Return the (X, Y) coordinate for the center point of the cell that contains the specified text.  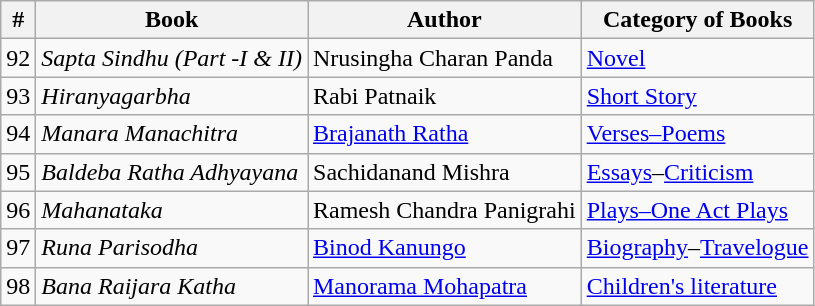
Book (172, 20)
Baldeba Ratha Adhyayana (172, 172)
93 (18, 96)
Verses–Poems (698, 134)
Bana Raijara Katha (172, 286)
Brajanath Ratha (445, 134)
Mahanataka (172, 210)
Ramesh Chandra Panigrahi (445, 210)
Essays–Criticism (698, 172)
Sapta Sindhu (Part -I & II) (172, 58)
Sachidanand Mishra (445, 172)
Hiranyagarbha (172, 96)
97 (18, 248)
Nrusingha Charan Panda (445, 58)
Rabi Patnaik (445, 96)
Short Story (698, 96)
Biography–Travelogue (698, 248)
Children's literature (698, 286)
Binod Kanungo (445, 248)
94 (18, 134)
Novel (698, 58)
Runa Parisodha (172, 248)
Plays–One Act Plays (698, 210)
96 (18, 210)
95 (18, 172)
Author (445, 20)
Manorama Mohapatra (445, 286)
98 (18, 286)
92 (18, 58)
Manara Manachitra (172, 134)
# (18, 20)
Category of Books (698, 20)
